Search for the cell housing the specified text and yield its [x, y] center coordinate. 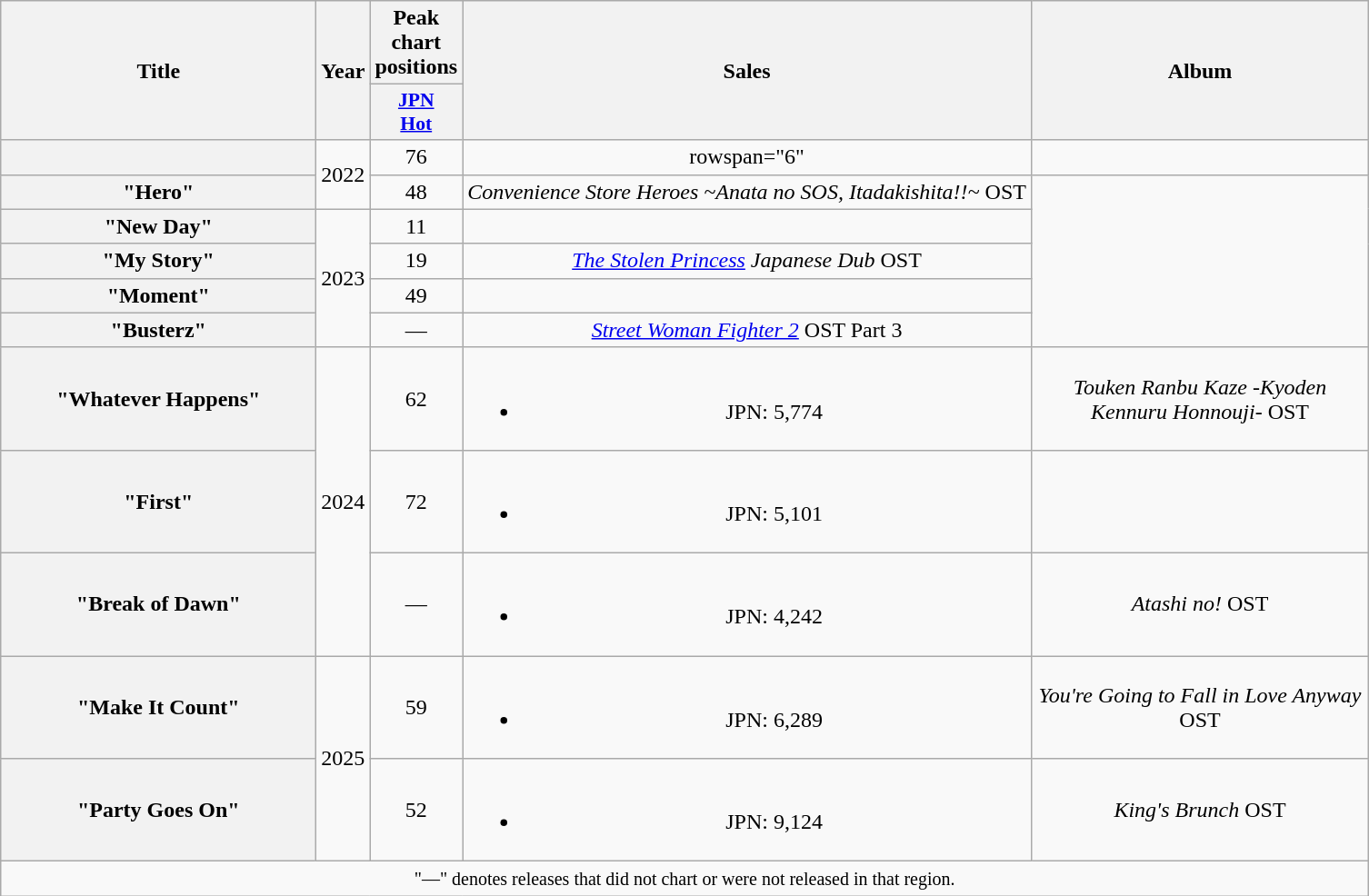
You're Going to Fall in Love Anyway OST [1200, 707]
JPN: 4,242 [747, 603]
King's Brunch OST [1200, 811]
"Break of Dawn" [158, 603]
Year [344, 71]
76 [416, 157]
JPN: 6,289 [747, 707]
"My Story" [158, 261]
2024 [344, 502]
"Party Goes On" [158, 811]
JPN: 5,101 [747, 502]
2022 [344, 174]
"Busterz" [158, 330]
Peak chart positions [416, 43]
Sales [747, 71]
The Stolen Princess Japanese Dub OST [747, 261]
62 [416, 398]
49 [416, 295]
Street Woman Fighter 2 OST Part 3 [747, 330]
rowspan="6" [747, 157]
"Whatever Happens" [158, 398]
52 [416, 811]
JPN: 5,774 [747, 398]
19 [416, 261]
Convenience Store Heroes ~Anata no SOS, Itadakishita!!~ OST [747, 192]
2023 [344, 278]
JPNHot [416, 113]
48 [416, 192]
"—" denotes releases that did not chart or were not released in that region. [685, 879]
Touken Ranbu Kaze -Kyoden Kennuru Honnouji- OST [1200, 398]
JPN: 9,124 [747, 811]
"Hero" [158, 192]
72 [416, 502]
"First" [158, 502]
"Make It Count" [158, 707]
59 [416, 707]
Atashi no! OST [1200, 603]
"Moment" [158, 295]
"New Day" [158, 226]
2025 [344, 759]
11 [416, 226]
Album [1200, 71]
Title [158, 71]
